Find where the given text appears and provide that cell's center as (X, Y) coordinate. 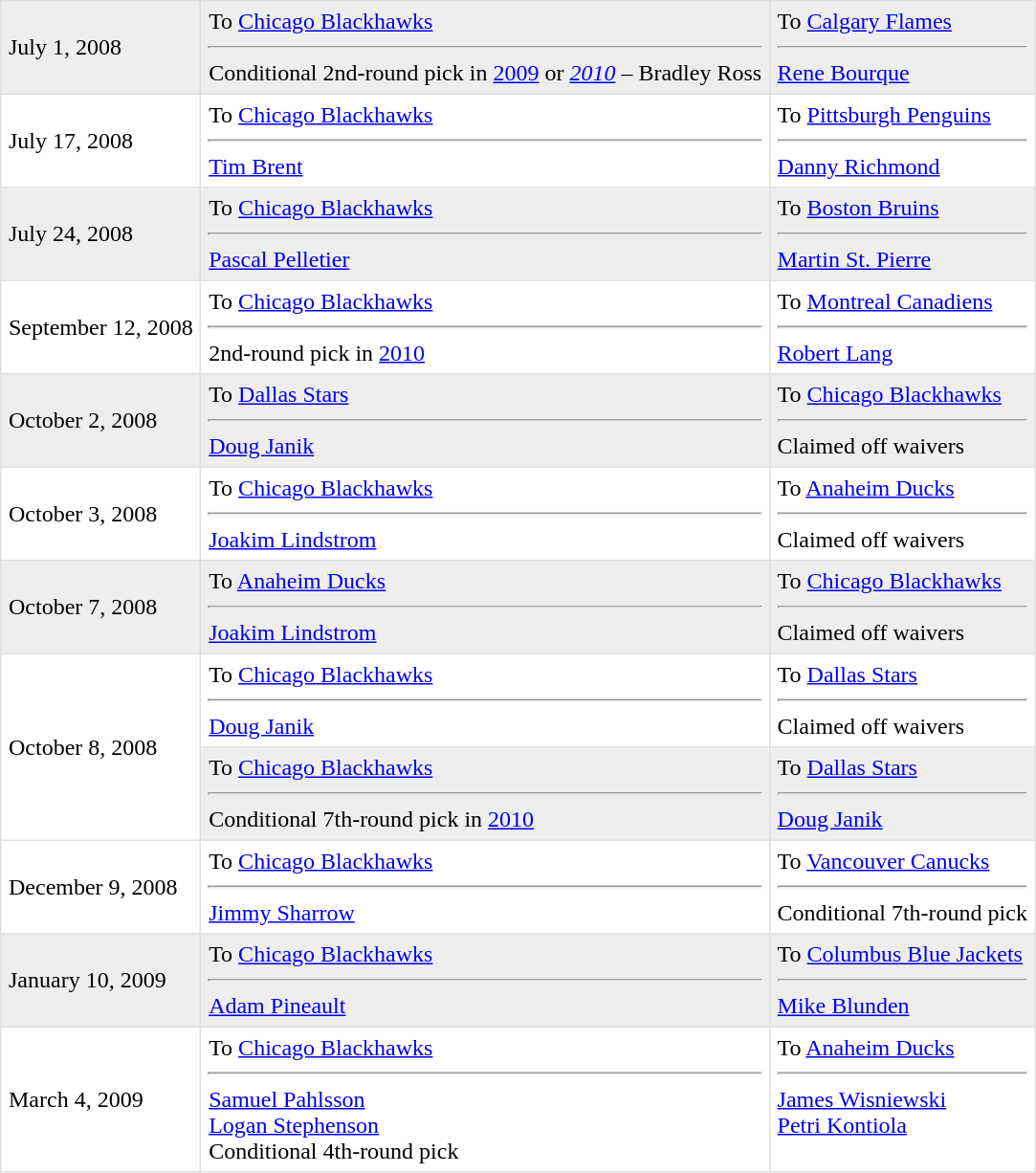
To Chicago Blackhawks Pascal Pelletier (485, 234)
To Chicago Blackhawks Jimmy Sharrow (485, 887)
To Chicago Blackhawks Conditional 2nd-round pick in 2009 or 2010 – Bradley Ross (485, 48)
September 12, 2008 (101, 327)
To Calgary Flames Rene Bourque (902, 48)
December 9, 2008 (101, 887)
January 10, 2009 (101, 981)
To Chicago Blackhawks Samuel Pahlsson Logan Stephenson Conditional 4th-round pick (485, 1099)
October 2, 2008 (101, 421)
To Chicago Blackhawks 2nd-round pick in 2010 (485, 327)
To Chicago Blackhawks Joakim Lindstrom (485, 514)
July 24, 2008 (101, 234)
To Chicago Blackhawks Conditional 7th-round pick in 2010 (485, 794)
October 8, 2008 (101, 746)
To Vancouver Canucks Conditional 7th-round pick (902, 887)
March 4, 2009 (101, 1099)
To Chicago Blackhawks Adam Pineault (485, 981)
To Chicago Blackhawks Tim Brent (485, 141)
To Anaheim Ducks James Wisniewski Petri Kontiola (902, 1099)
July 1, 2008 (101, 48)
To Dallas Stars Claimed off waivers (902, 700)
To Chicago Blackhawks Doug Janik (485, 700)
July 17, 2008 (101, 141)
October 7, 2008 (101, 608)
To Boston Bruins Martin St. Pierre (902, 234)
To Pittsburgh Penguins Danny Richmond (902, 141)
To Anaheim Ducks Joakim Lindstrom (485, 608)
To Columbus Blue Jackets Mike Blunden (902, 981)
October 3, 2008 (101, 514)
To Montreal Canadiens Robert Lang (902, 327)
To Anaheim Ducks Claimed off waivers (902, 514)
